Search for the cell housing the specified text and yield its [X, Y] center coordinate. 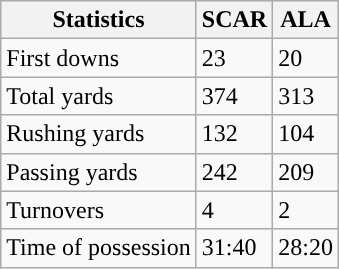
Passing yards [99, 172]
ALA [306, 20]
Turnovers [99, 210]
First downs [99, 58]
104 [306, 134]
SCAR [234, 20]
Rushing yards [99, 134]
4 [234, 210]
132 [234, 134]
Statistics [99, 20]
23 [234, 58]
374 [234, 96]
28:20 [306, 248]
Time of possession [99, 248]
209 [306, 172]
Total yards [99, 96]
20 [306, 58]
2 [306, 210]
31:40 [234, 248]
313 [306, 96]
242 [234, 172]
